Extract the [x, y] coordinate from the center of the cell holding the provided text.  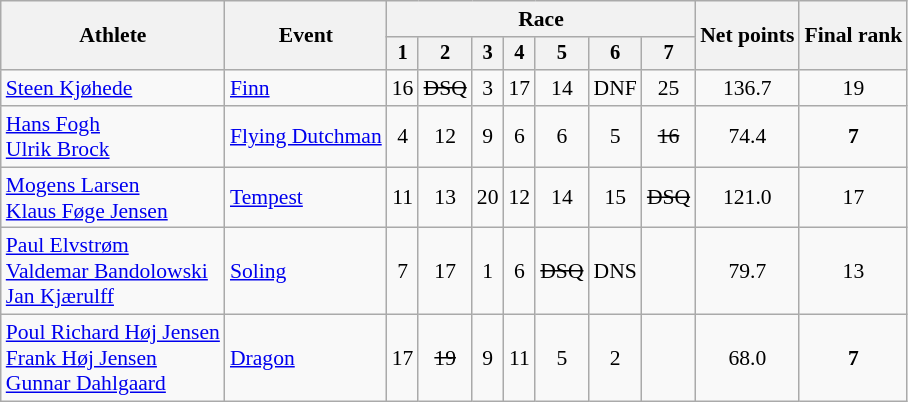
Steen Kjøhede [113, 88]
68.0 [747, 358]
121.0 [747, 198]
Final rank [853, 36]
20 [488, 198]
Net points [747, 36]
Finn [306, 88]
15 [616, 198]
Dragon [306, 358]
Tempest [306, 198]
Race [541, 19]
136.7 [747, 88]
74.4 [747, 136]
Soling [306, 272]
Mogens LarsenKlaus Føge Jensen [113, 198]
DNF [616, 88]
Poul Richard Høj JensenFrank Høj JensenGunnar Dahlgaard [113, 358]
Athlete [113, 36]
Paul ElvstrømValdemar BandolowskiJan Kjærulff [113, 272]
25 [668, 88]
Flying Dutchman [306, 136]
Hans FoghUlrik Brock [113, 136]
79.7 [747, 272]
Event [306, 36]
DNS [616, 272]
